Extract the [x, y] coordinate from the center of the cell holding the provided text.  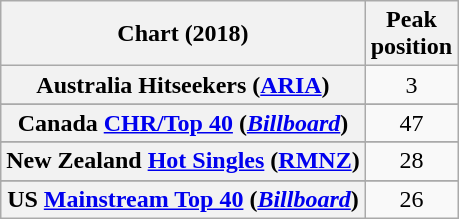
47 [411, 123]
Australia Hitseekers (ARIA) [183, 85]
28 [411, 161]
US Mainstream Top 40 (Billboard) [183, 199]
Peak position [411, 34]
3 [411, 85]
Chart (2018) [183, 34]
26 [411, 199]
New Zealand Hot Singles (RMNZ) [183, 161]
Canada CHR/Top 40 (Billboard) [183, 123]
